Scan for the cell matching the given text and deliver its (x, y) coordinate at center. 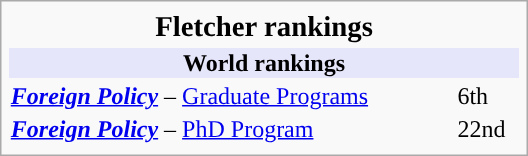
Fletcher rankings (264, 27)
World rankings (264, 63)
Foreign Policy – PhD Program (231, 129)
Foreign Policy – Graduate Programs (231, 96)
22nd (488, 129)
6th (488, 96)
